Extract the (X, Y) coordinate from the center of the cell holding the provided text.  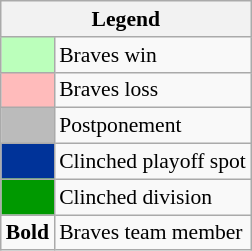
Braves win (152, 55)
Clinched playoff spot (152, 162)
Legend (126, 19)
Postponement (152, 126)
Braves loss (152, 90)
Braves team member (152, 233)
Clinched division (152, 197)
Bold (28, 233)
